Find where the given text appears and provide that cell's center as (X, Y) coordinate. 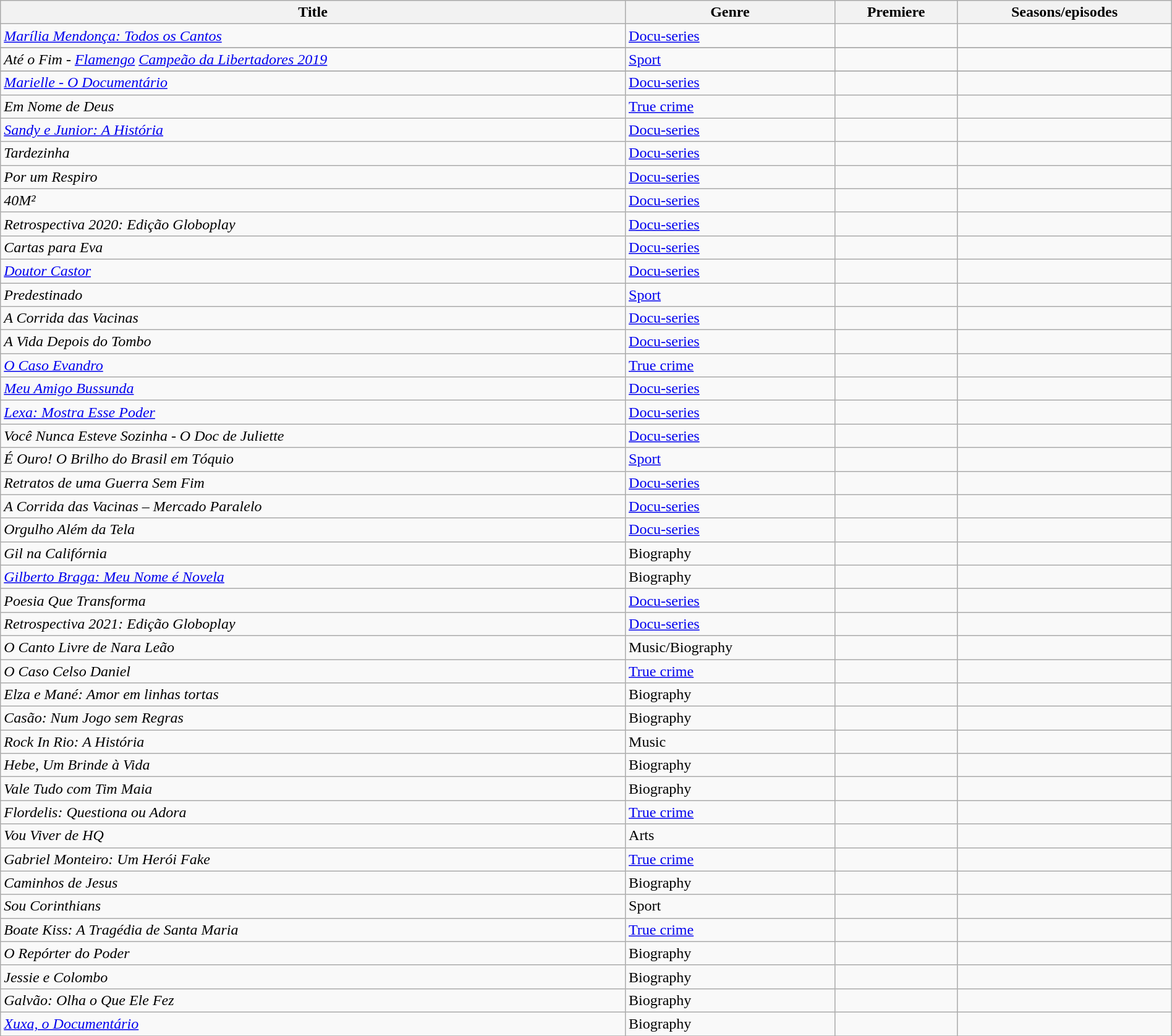
Cartas para Eva (313, 247)
O Canto Livre de Nara Leão (313, 647)
O Caso Evandro (313, 365)
Gabriel Monteiro: Um Herói Fake (313, 859)
A Vida Depois do Tombo (313, 342)
Marielle - O Documentário (313, 83)
Music (731, 742)
Premiere (896, 12)
Até o Fim - Flamengo Campeão da Libertadores 2019 (313, 59)
Doutor Castor (313, 271)
Rock In Rio: A História (313, 742)
40M² (313, 200)
A Corrida das Vacinas (313, 318)
Em Nome de Deus (313, 106)
Vou Viver de HQ (313, 836)
Vale Tudo com Tim Maia (313, 789)
Sandy e Junior: A História (313, 130)
O Caso Celso Daniel (313, 671)
Music/Biography (731, 647)
Sou Corinthians (313, 906)
O Repórter do Poder (313, 953)
É Ouro! O Brilho do Brasil em Tóquio (313, 459)
Orgulho Além da Tela (313, 530)
Gilberto Braga: Meu Nome é Novela (313, 577)
Xuxa, o Documentário (313, 1024)
Retrospectiva 2020: Edição Globoplay (313, 224)
Gil na Califórnia (313, 553)
Jessie e Colombo (313, 977)
Arts (731, 836)
Elza e Mané: Amor em linhas tortas (313, 695)
Tardezinha (313, 153)
A Corrida das Vacinas – Mercado Paralelo (313, 506)
Boate Kiss: A Tragédia de Santa Maria (313, 930)
Title (313, 12)
Seasons/episodes (1064, 12)
Galvão: Olha o Que Ele Fez (313, 1000)
Genre (731, 12)
Flordelis: Questiona ou Adora (313, 812)
Casão: Num Jogo sem Regras (313, 718)
Lexa: Mostra Esse Poder (313, 412)
Retrospectiva 2021: Edição Globoplay (313, 624)
Retratos de uma Guerra Sem Fim (313, 483)
Marília Mendonça: Todos os Cantos (313, 36)
Predestinado (313, 295)
Por um Respiro (313, 177)
Você Nunca Esteve Sozinha - O Doc de Juliette (313, 436)
Meu Amigo Bussunda (313, 389)
Hebe, Um Brinde à Vida (313, 765)
Caminhos de Jesus (313, 883)
Poesia Que Transforma (313, 600)
